From the cell containing the given text, extract its center point as [X, Y] coordinate. 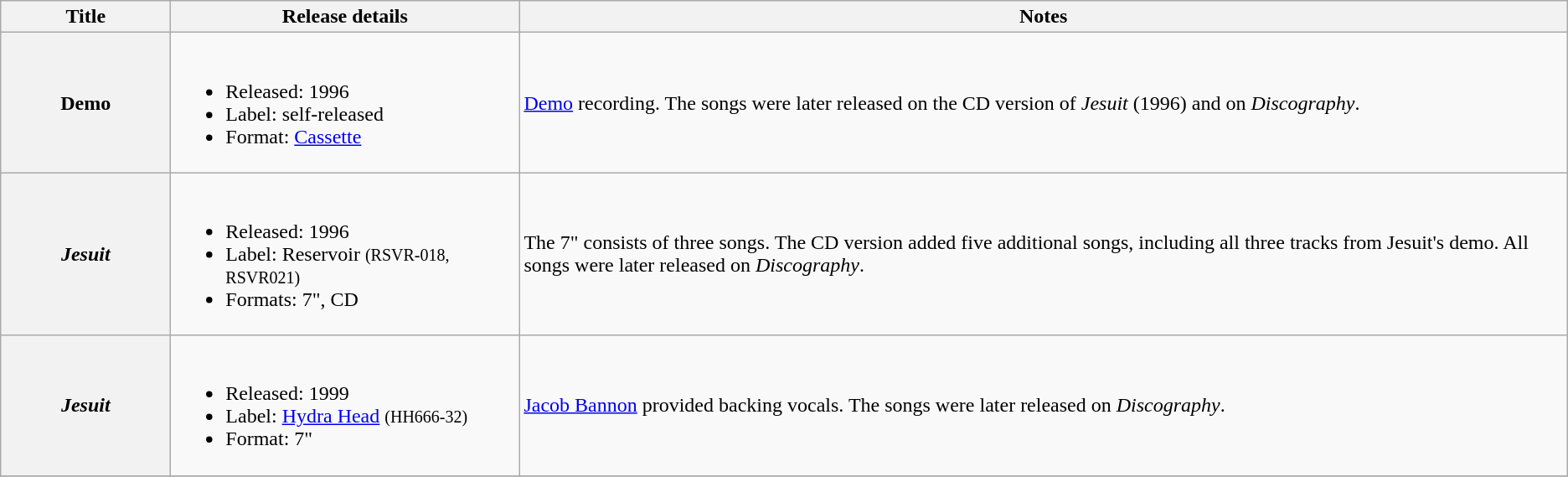
Released: 1996Label: Reservoir (RSVR-018, RSVR021)Formats: 7", CD [345, 254]
Notes [1044, 17]
Released: 1999Label: Hydra Head (HH666-32)Format: 7" [345, 406]
Demo [85, 102]
Release details [345, 17]
Released: 1996Label: self-releasedFormat: Cassette [345, 102]
Jacob Bannon provided backing vocals. The songs were later released on Discography. [1044, 406]
Demo recording. The songs were later released on the CD version of Jesuit (1996) and on Discography. [1044, 102]
Title [85, 17]
